Determine the [x, y] coordinate at the center of the cell enclosing the given text.  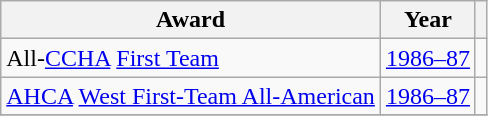
AHCA West First-Team All-American [191, 96]
Award [191, 20]
All-CCHA First Team [191, 58]
Year [428, 20]
